Detect which cell encompasses the target text, then output its [X, Y] center coordinate. 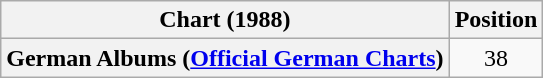
German Albums (Official German Charts) [225, 58]
Position [496, 20]
Chart (1988) [225, 20]
38 [496, 58]
